Determine the (x, y) coordinate at the center of the cell enclosing the given text.  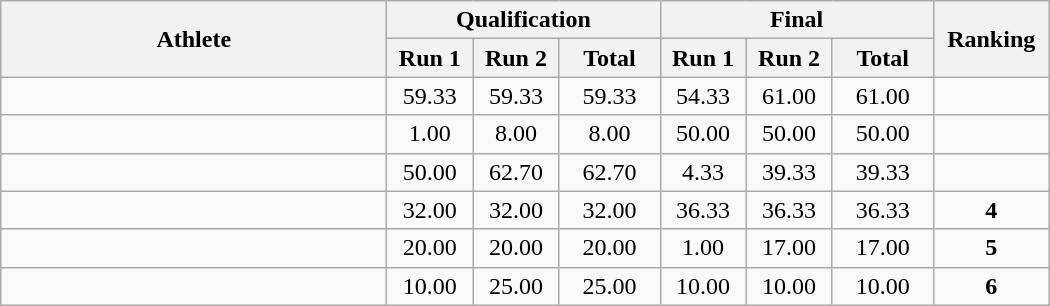
5 (991, 248)
54.33 (703, 96)
Athlete (194, 39)
6 (991, 286)
Qualification (524, 20)
4 (991, 210)
Final (796, 20)
4.33 (703, 172)
Ranking (991, 39)
